Identify which cell holds the provided text, then report its (X, Y) central coordinate. 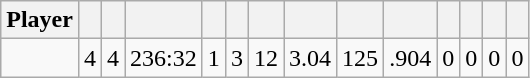
3 (236, 58)
236:32 (164, 58)
125 (360, 58)
.904 (410, 58)
1 (214, 58)
Player (40, 20)
3.04 (310, 58)
12 (266, 58)
